Output the (X, Y) coordinate of the center of the cell containing the given text.  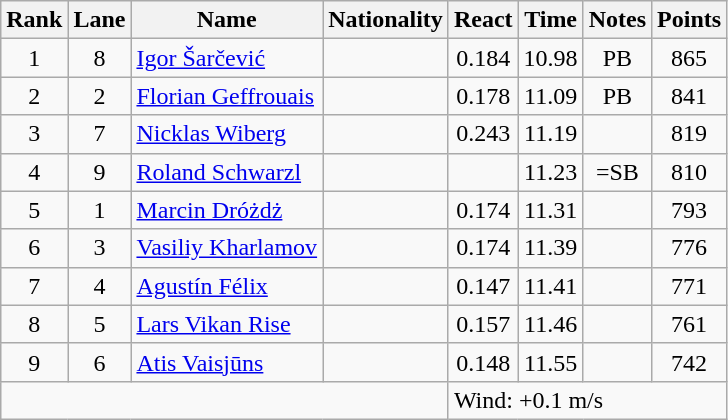
0.147 (483, 286)
11.46 (550, 324)
Atis Vaisjūns (227, 362)
Vasiliy Kharlamov (227, 248)
Igor Šarčević (227, 58)
Rank (34, 20)
793 (690, 210)
11.09 (550, 96)
11.31 (550, 210)
React (483, 20)
Lane (100, 20)
Nationality (386, 20)
742 (690, 362)
761 (690, 324)
819 (690, 134)
=SB (617, 172)
771 (690, 286)
Roland Schwarzl (227, 172)
0.157 (483, 324)
0.184 (483, 58)
Agustín Félix (227, 286)
841 (690, 96)
Marcin Dróżdż (227, 210)
11.55 (550, 362)
0.178 (483, 96)
Nicklas Wiberg (227, 134)
11.23 (550, 172)
11.19 (550, 134)
Time (550, 20)
810 (690, 172)
Notes (617, 20)
0.243 (483, 134)
11.41 (550, 286)
Lars Vikan Rise (227, 324)
776 (690, 248)
Wind: +0.1 m/s (587, 400)
10.98 (550, 58)
Name (227, 20)
865 (690, 58)
11.39 (550, 248)
Points (690, 20)
Florian Geffrouais (227, 96)
0.148 (483, 362)
